Provide the (x, y) coordinate of the cell's center where the given text is located.  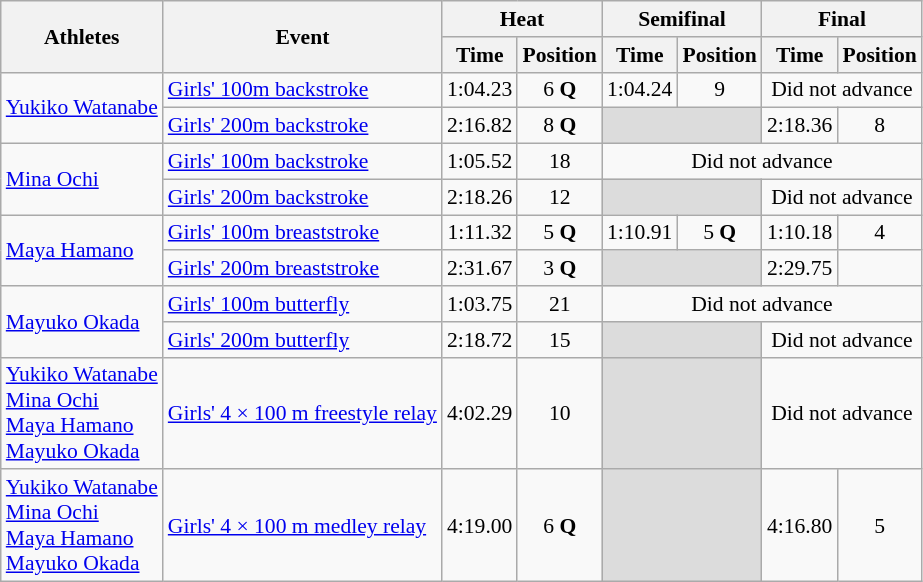
Semifinal (682, 19)
15 (559, 340)
4 (879, 233)
Girls' 4 × 100 m medley relay (302, 526)
Final (842, 19)
2:18.36 (800, 126)
Girls' 100m butterfly (302, 304)
8 Q (559, 126)
1:04.23 (480, 90)
1:11.32 (480, 233)
3 Q (559, 269)
4:02.29 (480, 413)
Yukiko Watanabe (82, 108)
18 (559, 162)
2:16.82 (480, 126)
Mayuko Okada (82, 322)
9 (719, 90)
5 (879, 526)
12 (559, 197)
1:04.24 (640, 90)
Maya Hamano (82, 250)
2:18.26 (480, 197)
1:05.52 (480, 162)
Event (302, 36)
21 (559, 304)
Athletes (82, 36)
Girls' 100m breaststroke (302, 233)
2:18.72 (480, 340)
4:16.80 (800, 526)
Mina Ochi (82, 180)
1:10.91 (640, 233)
8 (879, 126)
Girls' 200m butterfly (302, 340)
Heat (522, 19)
2:31.67 (480, 269)
4:19.00 (480, 526)
1:03.75 (480, 304)
10 (559, 413)
1:10.18 (800, 233)
Girls' 200m breaststroke (302, 269)
Girls' 4 × 100 m freestyle relay (302, 413)
2:29.75 (800, 269)
